Determine the [x, y] coordinate at the center of the cell enclosing the given text.  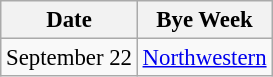
Date [69, 20]
September 22 [69, 58]
Northwestern [204, 58]
Bye Week [204, 20]
